Find where the given text appears and provide that cell's center as [x, y] coordinate. 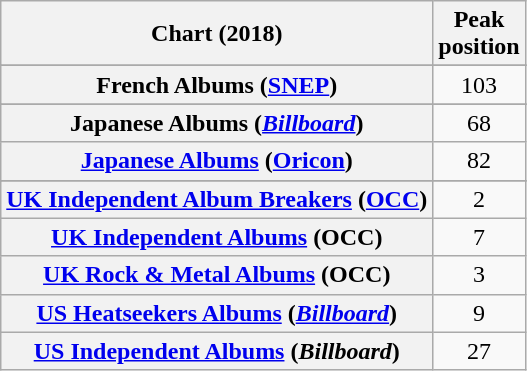
US Heatseekers Albums (Billboard) [217, 313]
103 [479, 85]
UK Independent Album Breakers (OCC) [217, 199]
3 [479, 275]
French Albums (SNEP) [217, 85]
2 [479, 199]
US Independent Albums (Billboard) [217, 351]
27 [479, 351]
7 [479, 237]
Japanese Albums (Oricon) [217, 161]
UK Rock & Metal Albums (OCC) [217, 275]
9 [479, 313]
Japanese Albums (Billboard) [217, 123]
68 [479, 123]
Peak position [479, 34]
82 [479, 161]
Chart (2018) [217, 34]
UK Independent Albums (OCC) [217, 237]
